Locate the cell with the specified text and output its [X, Y] center coordinate. 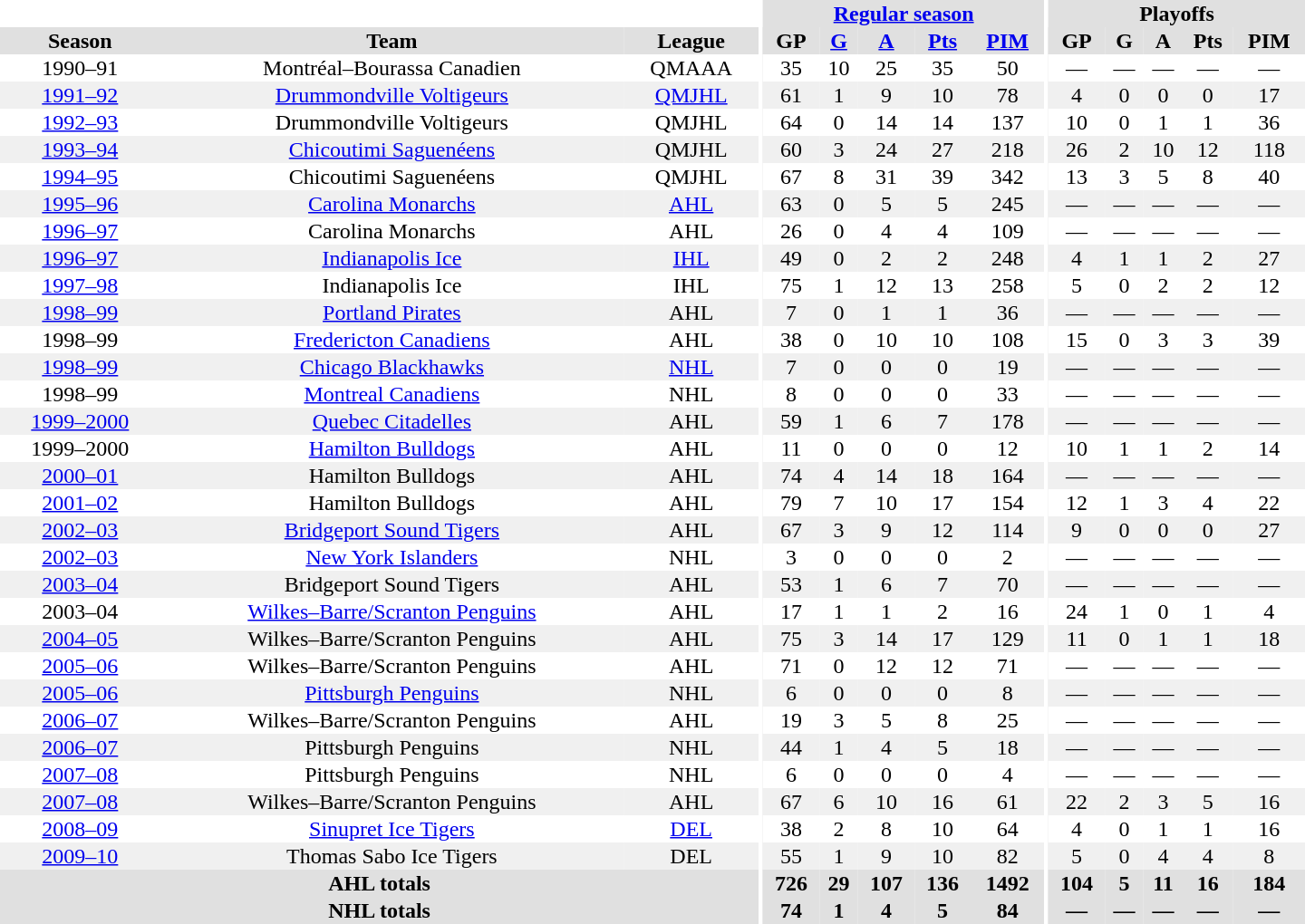
59 [791, 421]
1492 [1008, 883]
245 [1008, 204]
49 [791, 258]
53 [791, 584]
136 [942, 883]
1990–91 [80, 68]
33 [1008, 394]
109 [1008, 231]
Chicago Blackhawks [391, 367]
78 [1008, 95]
1994–95 [80, 177]
1997–98 [80, 285]
QMAAA [691, 68]
Thomas Sabo Ice Tigers [391, 856]
2008–09 [80, 829]
Regular season [904, 14]
50 [1008, 68]
Montreal Canadiens [391, 394]
1995–96 [80, 204]
League [691, 41]
178 [1008, 421]
108 [1008, 340]
1993–94 [80, 149]
31 [886, 177]
60 [791, 149]
1991–92 [80, 95]
84 [1008, 910]
Playoffs [1176, 14]
15 [1077, 340]
184 [1269, 883]
Season [80, 41]
726 [791, 883]
79 [791, 503]
New York Islanders [391, 557]
Team [391, 41]
NHL totals [379, 910]
44 [791, 747]
63 [791, 204]
248 [1008, 258]
Sinupret Ice Tigers [391, 829]
129 [1008, 639]
40 [1269, 177]
Quebec Citadelles [391, 421]
137 [1008, 122]
104 [1077, 883]
258 [1008, 285]
82 [1008, 856]
Montréal–Bourassa Canadien [391, 68]
55 [791, 856]
70 [1008, 584]
29 [839, 883]
107 [886, 883]
AHL totals [379, 883]
2004–05 [80, 639]
218 [1008, 149]
Portland Pirates [391, 313]
2009–10 [80, 856]
342 [1008, 177]
2000–01 [80, 476]
164 [1008, 476]
2001–02 [80, 503]
118 [1269, 149]
1992–93 [80, 122]
Fredericton Canadiens [391, 340]
114 [1008, 530]
154 [1008, 503]
